Identify which cell holds the provided text, then report its (X, Y) central coordinate. 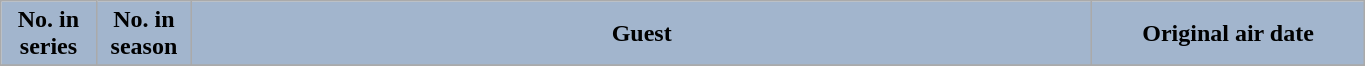
No. inseason (144, 34)
No. inseries (48, 34)
Guest (642, 34)
Original air date (1228, 34)
